Determine the (x, y) coordinate at the center of the cell enclosing the given text.  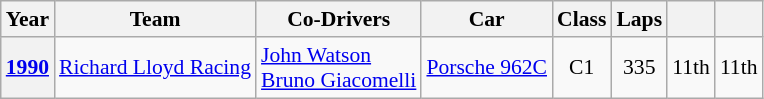
Year (28, 19)
John Watson Bruno Giacomelli (338, 68)
Class (582, 19)
Richard Lloyd Racing (155, 68)
Team (155, 19)
C1 (582, 68)
Co-Drivers (338, 19)
Car (486, 19)
335 (639, 68)
Porsche 962C (486, 68)
Laps (639, 19)
1990 (28, 68)
